Extract the (x, y) coordinate from the center of the cell holding the provided text.  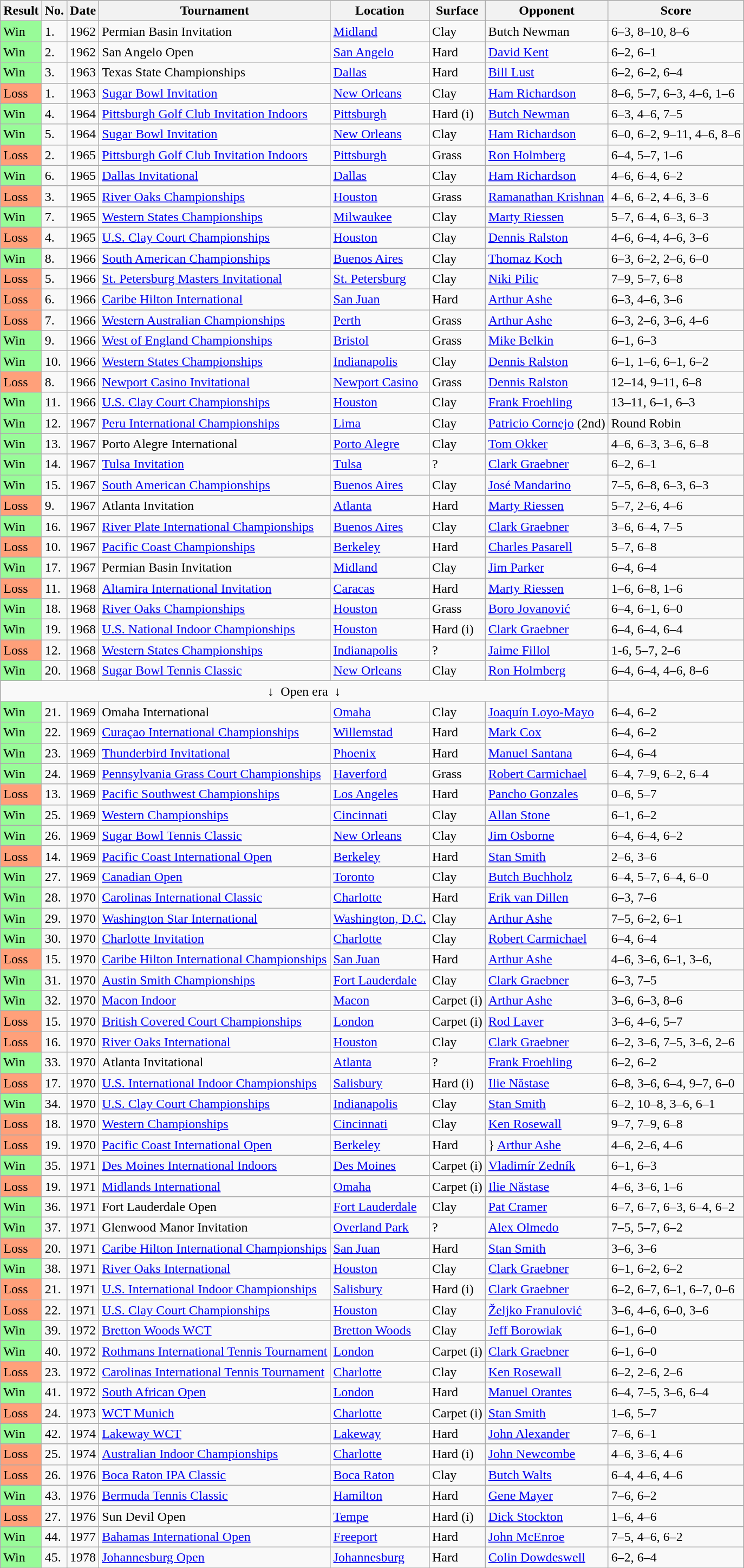
0–6, 5–7 (676, 794)
7–5, 6–8, 6–3, 6–3 (676, 485)
34. (54, 1104)
7–9, 5–7, 6–8 (676, 279)
No. (54, 11)
Butch Walts (547, 1475)
Colin Dowdeswell (547, 1557)
7–6, 6–2 (676, 1495)
6–3, 4–6, 3–6 (676, 300)
6–3, 8–10, 8–6 (676, 31)
3–6, 4–6, 6–0, 3–6 (676, 1310)
Lakeway (380, 1434)
6–2, 6–2, 6–4 (676, 73)
6–2, 2–6, 2–6 (676, 1372)
Joaquín Loyo-Mayo (547, 712)
6–2, 10–8, 3–6, 6–1 (676, 1104)
6–0, 6–2, 9–11, 4–6, 8–6 (676, 134)
4–6, 3–6, 1–6 (676, 1186)
6–3, 7–6 (676, 897)
40. (54, 1351)
6–4, 5–7, 1–6 (676, 155)
Bermuda Tennis Classic (214, 1495)
1977 (83, 1537)
Overland Park (380, 1227)
Carolinas International Tennis Tournament (214, 1372)
6–2, 6–2 (676, 1062)
Charlotte Invitation (214, 939)
6–3, 4–6, 7–5 (676, 114)
6–3, 7–5 (676, 980)
Toronto (380, 877)
St. Petersburg Masters Invitational (214, 279)
6–4, 6–4, 6–2 (676, 835)
Tulsa Invitation (214, 464)
Boro Jovanović (547, 609)
37. (54, 1227)
Altamira International Invitation (214, 588)
9–7, 7–9, 6–8 (676, 1124)
Pennsylvania Grass Court Championships (214, 774)
Canadian Open (214, 877)
Bretton Woods WCT (214, 1331)
7–5, 5–7, 6–2 (676, 1227)
Caribe Hilton International (214, 300)
Mike Belkin (547, 341)
Allan Stone (547, 815)
British Covered Court Championships (214, 1021)
Jim Osborne (547, 835)
San Angelo Open (214, 52)
Austin Smith Championships (214, 980)
Score (676, 11)
Tulsa (380, 464)
4–6, 2–6, 4–6 (676, 1145)
38. (54, 1269)
Date (83, 11)
St. Petersburg (380, 279)
Boca Raton (380, 1475)
1–6, 6–8, 1–6 (676, 588)
Atlanta Invitational (214, 1062)
Tom Okker (547, 444)
3–6, 3–6 (676, 1248)
1–6, 4–6 (676, 1516)
6–8, 3–6, 6–4, 9–7, 6–0 (676, 1083)
Texas State Championships (214, 73)
Newport Casino Invitational (214, 382)
Jeff Borowiak (547, 1331)
John Alexander (547, 1434)
Peru International Championships (214, 423)
6–1, 6–2, 6–2 (676, 1269)
U.S. National Indoor Championships (214, 630)
Johannesburg (380, 1557)
Carolinas International Classic (214, 897)
River Plate International Championships (214, 526)
Curaçao International Championships (214, 733)
Washington Star International (214, 918)
6–2, 3–6, 7–5, 3–6, 2–6 (676, 1042)
Johannesburg Open (214, 1557)
Butch Buchholz (547, 877)
Australian Indoor Championships (214, 1454)
José Mandarino (547, 485)
Newport Casino (380, 382)
1-6, 5–7, 2–6 (676, 650)
6–4, 7–5, 3–6, 6–4 (676, 1392)
7–5, 6–2, 6–1 (676, 918)
Hamilton (380, 1495)
Opponent (547, 11)
Charles Pasarell (547, 547)
Macon (380, 1001)
44. (54, 1537)
David Kent (547, 52)
3–6, 6–4, 7–5 (676, 526)
Dick Stockton (547, 1516)
Dallas Invitational (214, 176)
41. (54, 1392)
Round Robin (676, 423)
35. (54, 1165)
Result (21, 11)
Location (380, 11)
6–1, 1–6, 6–1, 6–2 (676, 361)
Midlands International (214, 1186)
6–3, 6–2, 2–6, 6–0 (676, 258)
2–6, 3–6 (676, 856)
Freeport (380, 1537)
43. (54, 1495)
Tournament (214, 11)
6–3, 2–6, 3–6, 4–6 (676, 320)
29. (54, 918)
8–6, 5–7, 6–3, 4–6, 1–6 (676, 93)
12–14, 9–11, 6–8 (676, 382)
6–4, 7–9, 6–2, 6–4 (676, 774)
Tempe (380, 1516)
5–7, 6–4, 6–3, 6–3 (676, 217)
Haverford (380, 774)
Des Moines (380, 1165)
} Arthur Ashe (547, 1145)
28. (54, 897)
6–1, 6–2 (676, 815)
39. (54, 1331)
Thunderbird Invitational (214, 753)
Bahamas International Open (214, 1537)
Erik van Dillen (547, 897)
Jaime Fillol (547, 650)
33. (54, 1062)
3–6, 4–6, 5–7 (676, 1021)
Jim Parker (547, 567)
4–6, 6–4, 6–2 (676, 176)
Ramanathan Krishnan (547, 196)
Manuel Orantes (547, 1392)
Lima (380, 423)
Bristol (380, 341)
South African Open (214, 1392)
31. (54, 980)
42. (54, 1434)
Perth (380, 320)
Lakeway WCT (214, 1434)
Milwaukee (380, 217)
32. (54, 1001)
1973 (83, 1413)
Pacific Southwest Championships (214, 794)
Porto Alegre (380, 444)
Los Angeles (380, 794)
Macon Indoor (214, 1001)
Manuel Santana (547, 753)
↓ Open era ↓ (304, 691)
Pancho Gonzales (547, 794)
Željko Franulović (547, 1310)
Sun Devil Open (214, 1516)
4–6, 3–6, 6–1, 3–6, (676, 960)
Fort Lauderdale Open (214, 1207)
4–6, 3–6, 4–6 (676, 1454)
Gene Mayer (547, 1495)
Atlanta Invitation (214, 506)
13–11, 6–1, 6–3 (676, 403)
Surface (457, 11)
Glenwood Manor Invitation (214, 1227)
6–4, 5–7, 6–4, 6–0 (676, 877)
Vladimír Zedník (547, 1165)
7–6, 6–1 (676, 1434)
Western Australian Championships (214, 320)
1978 (83, 1557)
6–2, 6–7, 6–1, 6–7, 0–6 (676, 1290)
Patricio Cornejo (2nd) (547, 423)
Phoenix (380, 753)
36. (54, 1207)
45. (54, 1557)
6–4, 4–6, 4–6 (676, 1475)
Alex Olmedo (547, 1227)
Bill Lust (547, 73)
Niki Pilic (547, 279)
4–6, 6–2, 4–6, 3–6 (676, 196)
West of England Championships (214, 341)
5–7, 2–6, 4–6 (676, 506)
Bretton Woods (380, 1331)
7–5, 4–6, 6–2 (676, 1537)
Omaha International (214, 712)
Willemstad (380, 733)
6–4, 6–4, 4–6, 8–6 (676, 671)
Rod Laver (547, 1021)
6–4, 6–1, 6–0 (676, 609)
San Angelo (380, 52)
Pacific Coast Championships (214, 547)
Porto Alegre International (214, 444)
6–4, 6–4, 6–4 (676, 630)
Boca Raton IPA Classic (214, 1475)
3–6, 6–3, 8–6 (676, 1001)
Rothmans International Tennis Tournament (214, 1351)
Des Moines International Indoors (214, 1165)
WCT Munich (214, 1413)
6–2, 6–4 (676, 1557)
Washington, D.C. (380, 918)
5–7, 6–8 (676, 547)
Thomaz Koch (547, 258)
Pat Cramer (547, 1207)
30. (54, 939)
4–6, 6–3, 3–6, 6–8 (676, 444)
Caracas (380, 588)
Mark Cox (547, 733)
4–6, 6–4, 4–6, 3–6 (676, 237)
1–6, 5–7 (676, 1413)
John Newcombe (547, 1454)
John McEnroe (547, 1537)
6–7, 6–7, 6–3, 6–4, 6–2 (676, 1207)
